Locate the cell with the specified text and output its [x, y] center coordinate. 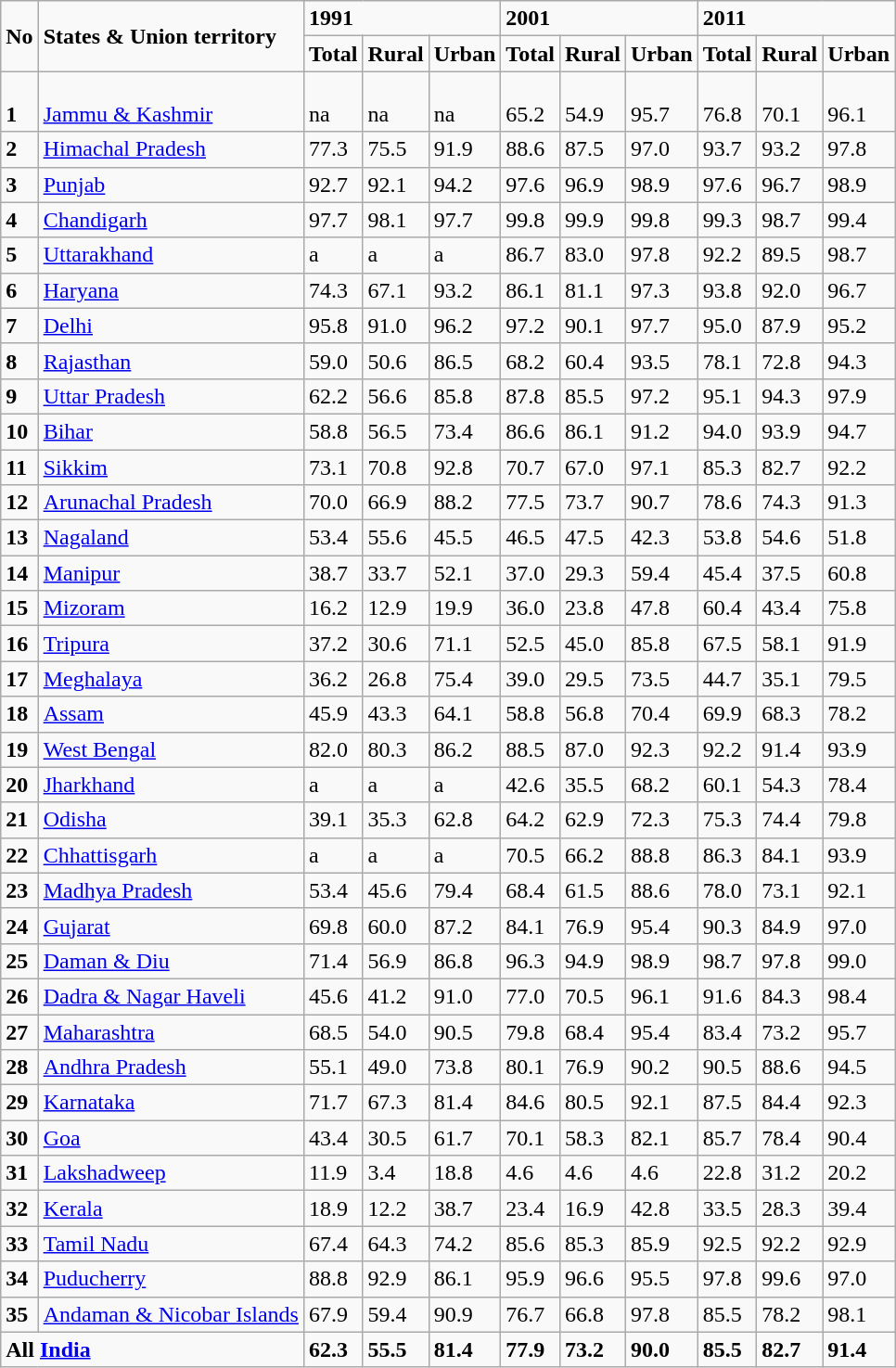
99.0 [859, 961]
95.5 [661, 1279]
45.5 [465, 538]
Arunachal Pradesh [171, 503]
36.0 [531, 608]
31.2 [790, 1173]
Himachal Pradesh [171, 149]
85.6 [531, 1244]
78.1 [727, 361]
50.6 [395, 361]
84.4 [790, 1103]
39.0 [531, 679]
Andhra Pradesh [171, 1068]
22.8 [727, 1173]
Kerala [171, 1208]
18.8 [465, 1173]
23.8 [592, 608]
28 [19, 1068]
72.8 [790, 361]
88.5 [531, 749]
Chandigarh [171, 220]
90.2 [661, 1068]
90.1 [592, 326]
77.3 [333, 149]
6 [19, 290]
85.7 [727, 1138]
82.0 [333, 749]
82.1 [661, 1138]
Odisha [171, 820]
9 [19, 396]
7 [19, 326]
86.2 [465, 749]
67.1 [395, 290]
42.6 [531, 785]
Chhattisgarh [171, 855]
60.8 [859, 573]
Madhya Pradesh [171, 890]
74.2 [465, 1244]
41.2 [395, 996]
5 [19, 255]
75.3 [727, 820]
29.3 [592, 573]
90.3 [727, 926]
97.9 [859, 396]
19 [19, 749]
95.9 [531, 1279]
45.0 [592, 644]
93.7 [727, 149]
75.4 [465, 679]
66.8 [592, 1314]
99.9 [592, 220]
56.5 [395, 431]
81.1 [592, 290]
90.9 [465, 1314]
47.5 [592, 538]
25 [19, 961]
71.7 [333, 1103]
56.9 [395, 961]
94.7 [859, 431]
70.7 [531, 467]
West Bengal [171, 749]
70.0 [333, 503]
22 [19, 855]
Uttarakhand [171, 255]
68.3 [790, 714]
83.0 [592, 255]
39.4 [859, 1208]
67.5 [727, 644]
71.4 [333, 961]
99.4 [859, 220]
11 [19, 467]
35 [19, 1314]
55.6 [395, 538]
17 [19, 679]
75.8 [859, 608]
2 [19, 149]
42.8 [661, 1208]
64.3 [395, 1244]
97.1 [661, 467]
66.9 [395, 503]
95.8 [333, 326]
92.0 [790, 290]
37.5 [790, 573]
16 [19, 644]
45.9 [333, 714]
16.2 [333, 608]
72.3 [661, 820]
73.4 [465, 431]
33.7 [395, 573]
43.3 [395, 714]
28.3 [790, 1208]
67.3 [395, 1103]
1991 [402, 19]
77.5 [531, 503]
56.6 [395, 396]
Mizoram [171, 608]
58.1 [790, 644]
States & Union territory [171, 36]
35.5 [592, 785]
61.7 [465, 1138]
30.6 [395, 644]
35.3 [395, 820]
32 [19, 1208]
62.2 [333, 396]
77.0 [531, 996]
20.2 [859, 1173]
95.0 [727, 326]
68.5 [333, 1032]
93.5 [661, 361]
66.2 [592, 855]
61.5 [592, 890]
23 [19, 890]
92.8 [465, 467]
Dadra & Nagar Haveli [171, 996]
96.6 [592, 1279]
74.4 [790, 820]
77.9 [531, 1349]
94.2 [465, 185]
37.2 [333, 644]
52.5 [531, 644]
95.2 [859, 326]
85.9 [661, 1244]
Delhi [171, 326]
80.1 [531, 1068]
86.5 [465, 361]
76.7 [531, 1314]
33 [19, 1244]
62.3 [333, 1349]
90.0 [661, 1349]
2011 [796, 19]
Gujarat [171, 926]
35.1 [790, 679]
88.2 [465, 503]
12.2 [395, 1208]
2001 [599, 19]
23.4 [531, 1208]
60.0 [395, 926]
24 [19, 926]
67.0 [592, 467]
79.5 [859, 679]
73.8 [465, 1068]
49.0 [395, 1068]
4 [19, 220]
52.1 [465, 573]
Rajasthan [171, 361]
16.9 [592, 1208]
69.9 [727, 714]
54.3 [790, 785]
Punjab [171, 185]
62.8 [465, 820]
10 [19, 431]
60.1 [727, 785]
91.3 [859, 503]
37.0 [531, 573]
53.8 [727, 538]
33.5 [727, 1208]
55.1 [333, 1068]
70.8 [395, 467]
75.5 [395, 149]
Bihar [171, 431]
Andaman & Nicobar Islands [171, 1314]
58.3 [592, 1138]
73.7 [592, 503]
29 [19, 1103]
34 [19, 1279]
71.1 [465, 644]
Tamil Nadu [171, 1244]
70.4 [661, 714]
42.3 [661, 538]
26 [19, 996]
94.5 [859, 1068]
91.6 [727, 996]
12.9 [395, 608]
86.3 [727, 855]
Nagaland [171, 538]
84.9 [790, 926]
87.9 [790, 326]
21 [19, 820]
89.5 [790, 255]
93.8 [727, 290]
Jammu & Kashmir [171, 102]
98.4 [859, 996]
Maharashtra [171, 1032]
30 [19, 1138]
54.6 [790, 538]
Karnataka [171, 1103]
36.2 [333, 679]
59.0 [333, 361]
29.5 [592, 679]
47.8 [661, 608]
67.4 [333, 1244]
78.0 [727, 890]
3 [19, 185]
80.5 [592, 1103]
30.5 [395, 1138]
55.5 [395, 1349]
Goa [171, 1138]
87.2 [465, 926]
69.8 [333, 926]
26.8 [395, 679]
1 [19, 102]
62.9 [592, 820]
87.0 [592, 749]
Uttar Pradesh [171, 396]
56.8 [592, 714]
99.3 [727, 220]
Jharkhand [171, 785]
Haryana [171, 290]
11.9 [333, 1173]
19.9 [465, 608]
46.5 [531, 538]
86.7 [531, 255]
80.3 [395, 749]
14 [19, 573]
97.3 [661, 290]
No [19, 36]
Sikkim [171, 467]
84.3 [790, 996]
79.4 [465, 890]
95.1 [727, 396]
Lakshadweep [171, 1173]
27 [19, 1032]
76.8 [727, 102]
67.9 [333, 1314]
8 [19, 361]
64.1 [465, 714]
78.6 [727, 503]
3.4 [395, 1173]
13 [19, 538]
94.9 [592, 961]
18 [19, 714]
96.3 [531, 961]
84.6 [531, 1103]
44.7 [727, 679]
64.2 [531, 820]
Assam [171, 714]
Tripura [171, 644]
90.4 [859, 1138]
96.2 [465, 326]
39.1 [333, 820]
99.6 [790, 1279]
94.0 [727, 431]
83.4 [727, 1032]
92.7 [333, 185]
45.4 [727, 573]
91.2 [661, 431]
86.6 [531, 431]
54.0 [395, 1032]
31 [19, 1173]
92.5 [727, 1244]
90.7 [661, 503]
73.5 [661, 679]
65.2 [531, 102]
86.8 [465, 961]
12 [19, 503]
51.8 [859, 538]
54.9 [592, 102]
87.8 [531, 396]
Manipur [171, 573]
20 [19, 785]
15 [19, 608]
Daman & Diu [171, 961]
18.9 [333, 1208]
Puducherry [171, 1279]
Meghalaya [171, 679]
96.9 [592, 185]
All India [152, 1349]
